Output the [X, Y] coordinate of the center of the cell containing the given text.  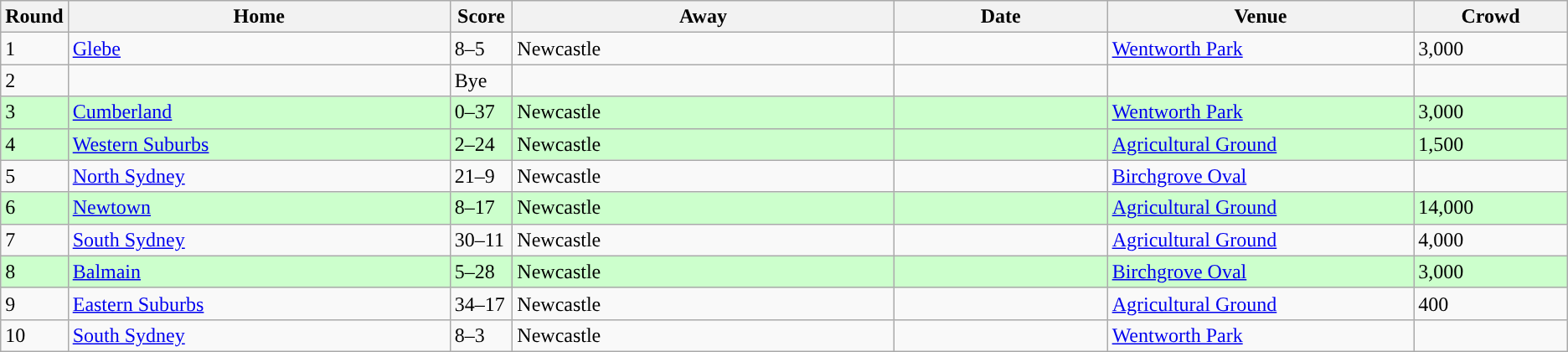
Crowd [1491, 17]
8–5 [481, 49]
Score [481, 17]
5–28 [481, 272]
14,000 [1491, 208]
10 [34, 335]
34–17 [481, 303]
3 [34, 112]
Venue [1261, 17]
5 [34, 176]
0–37 [481, 112]
2 [34, 80]
8–3 [481, 335]
Western Suburbs [259, 144]
1,500 [1491, 144]
Away [704, 17]
2–24 [481, 144]
4 [34, 144]
Round [34, 17]
1 [34, 49]
4,000 [1491, 240]
400 [1491, 303]
Cumberland [259, 112]
Home [259, 17]
Newtown [259, 208]
Glebe [259, 49]
8 [34, 272]
Eastern Suburbs [259, 303]
7 [34, 240]
Balmain [259, 272]
Bye [481, 80]
8–17 [481, 208]
Date [1000, 17]
21–9 [481, 176]
30–11 [481, 240]
North Sydney [259, 176]
6 [34, 208]
9 [34, 303]
